Return (x, y) of the center of cell containing provided text 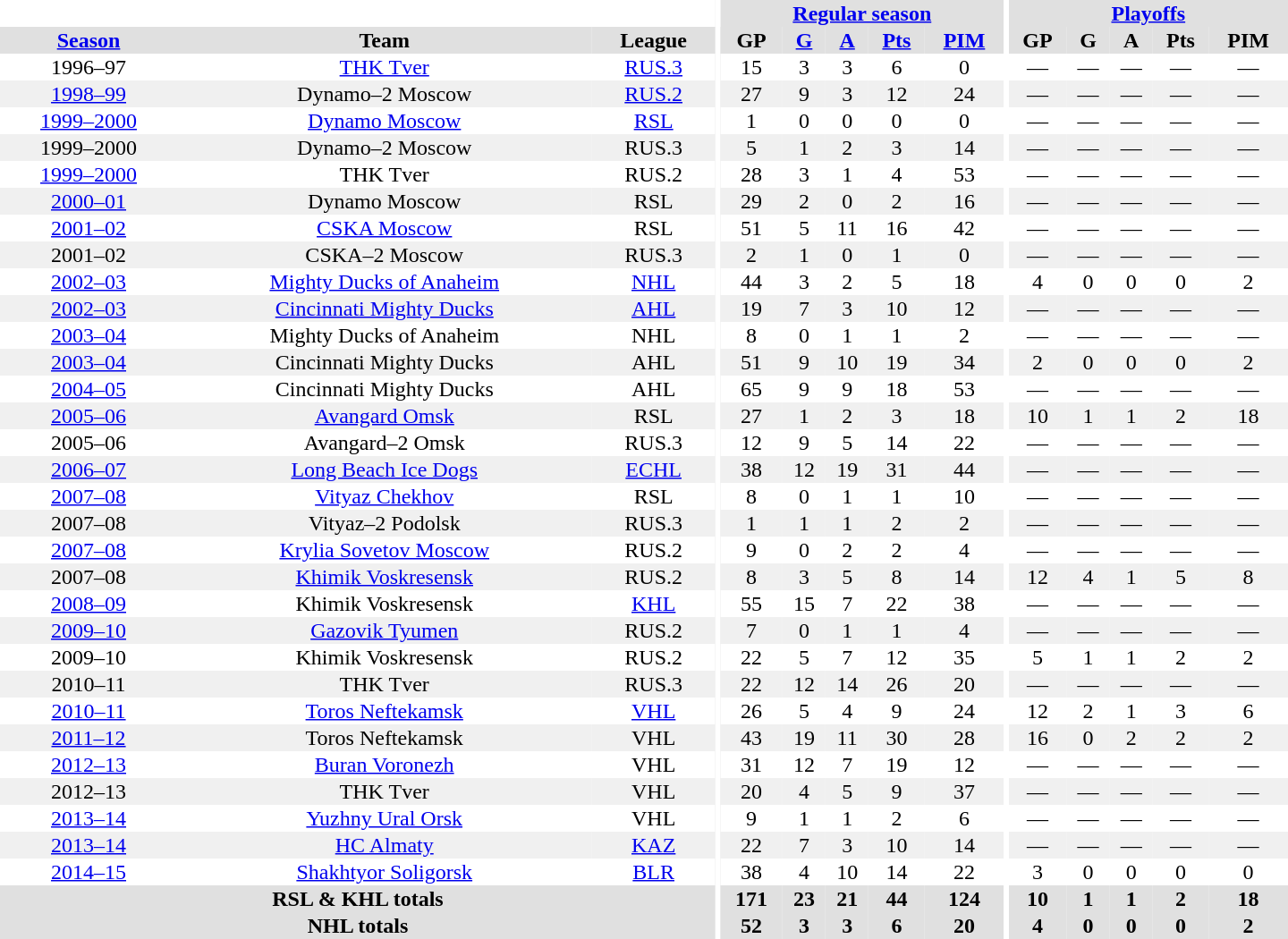
Yuzhny Ural Orsk (385, 818)
RSL & KHL totals (358, 899)
2011–12 (89, 738)
Playoffs (1148, 13)
2000–01 (89, 201)
55 (751, 604)
KHL (653, 604)
2014–15 (89, 872)
Vityaz Chekhov (385, 496)
34 (964, 362)
Vityaz–2 Podolsk (385, 523)
Gazovik Tyumen (385, 630)
29 (751, 201)
2008–09 (89, 604)
BLR (653, 872)
Long Beach Ice Dogs (385, 469)
Shakhtyor Soligorsk (385, 872)
League (653, 40)
Season (89, 40)
NHL totals (358, 926)
43 (751, 738)
30 (896, 738)
Regular season (862, 13)
171 (751, 899)
42 (964, 228)
CSKA–2 Moscow (385, 255)
Krylia Sovetov Moscow (385, 550)
35 (964, 657)
HC Almaty (385, 845)
Buran Voronezh (385, 765)
1996–97 (89, 67)
CSKA Moscow (385, 228)
1998–99 (89, 94)
ECHL (653, 469)
65 (751, 389)
52 (751, 926)
Avangard–2 Omsk (385, 443)
2004–05 (89, 389)
37 (964, 791)
KAZ (653, 845)
Avangard Omsk (385, 416)
2006–07 (89, 469)
Team (385, 40)
23 (804, 899)
21 (847, 899)
124 (964, 899)
